Identify which cell holds the provided text, then report its (x, y) central coordinate. 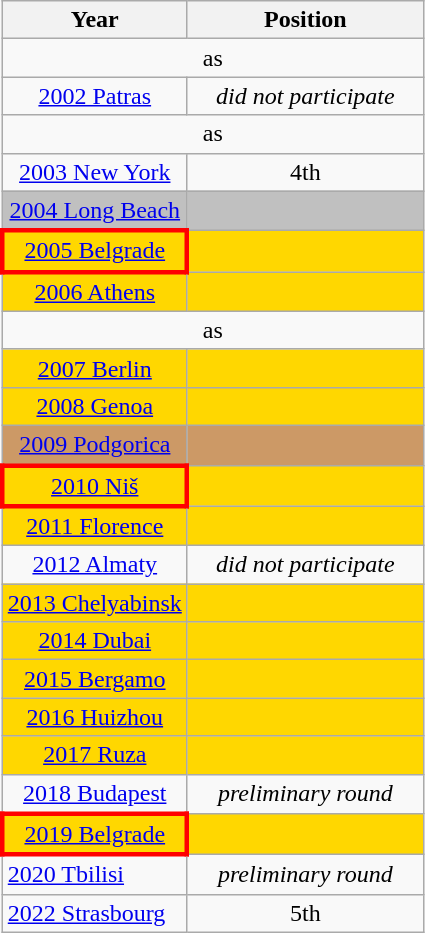
2020 Tbilisi (94, 875)
Year (94, 20)
2014 Dubai (94, 641)
Position (305, 20)
2004 Long Beach (94, 211)
2005 Belgrade (94, 252)
2017 Ruza (94, 755)
2003 New York (94, 172)
2015 Bergamo (94, 679)
2012 Almaty (94, 565)
2018 Budapest (94, 794)
2002 Patras (94, 96)
2016 Huizhou (94, 717)
2006 Athens (94, 292)
2007 Berlin (94, 368)
2008 Genoa (94, 406)
5th (305, 913)
2009 Podgorica (94, 445)
4th (305, 172)
2010 Niš (94, 486)
2022 Strasbourg (94, 913)
2011 Florence (94, 526)
2019 Belgrade (94, 834)
2013 Chelyabinsk (94, 603)
